Locate the cell with the specified text and output its (X, Y) center coordinate. 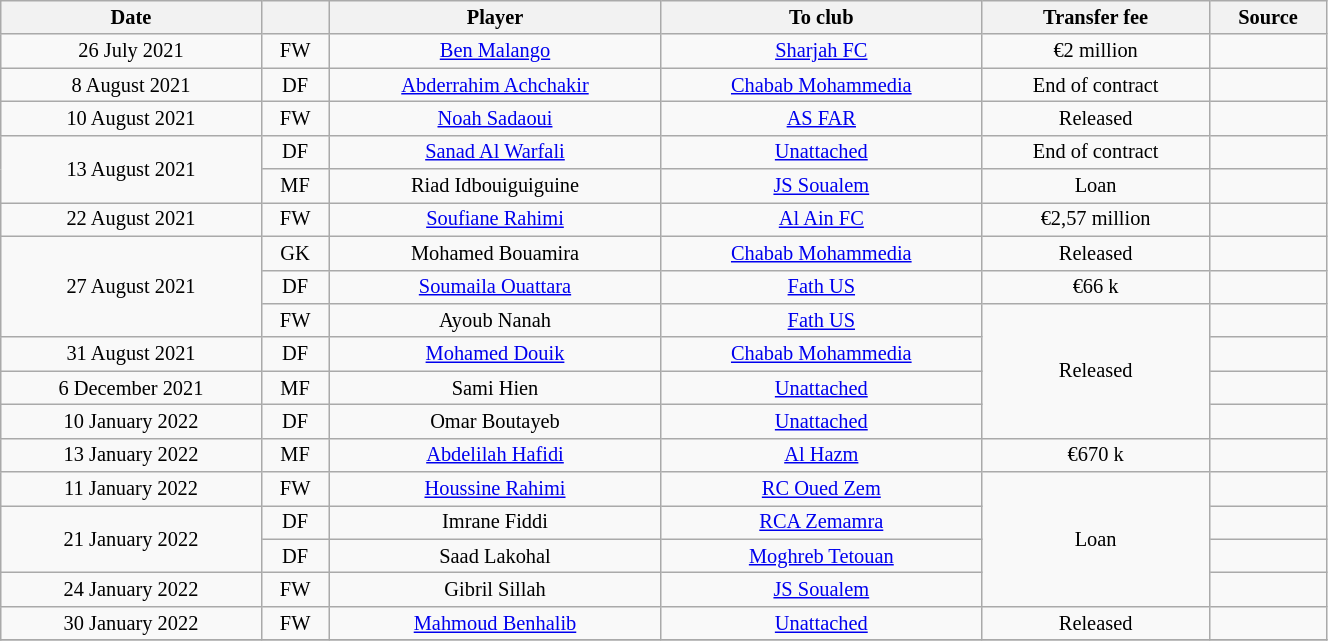
To club (822, 17)
Soufiane Rahimi (495, 219)
30 January 2022 (131, 623)
Omar Boutayeb (495, 421)
Al Ain FC (822, 219)
10 August 2021 (131, 118)
Mohamed Bouamira (495, 253)
Abderrahim Achchakir (495, 85)
Transfer fee (1096, 17)
6 December 2021 (131, 388)
26 July 2021 (131, 51)
10 January 2022 (131, 421)
€670 k (1096, 455)
€66 k (1096, 287)
24 January 2022 (131, 589)
13 January 2022 (131, 455)
Sami Hien (495, 388)
Sharjah FC (822, 51)
GK (295, 253)
Gibril Sillah (495, 589)
Mohamed Douik (495, 354)
27 August 2021 (131, 286)
Soumaila Ouattara (495, 287)
€2,57 million (1096, 219)
22 August 2021 (131, 219)
€2 million (1096, 51)
Abdelilah Hafidi (495, 455)
Source (1268, 17)
RCA Zemamra (822, 522)
Ben Malango (495, 51)
Moghreb Tetouan (822, 556)
Sanad Al Warfali (495, 152)
31 August 2021 (131, 354)
11 January 2022 (131, 489)
RC Oued Zem (822, 489)
Riad Idbouiguiguine (495, 186)
21 January 2022 (131, 538)
8 August 2021 (131, 85)
Al Hazm (822, 455)
Saad Lakohal (495, 556)
13 August 2021 (131, 168)
Imrane Fiddi (495, 522)
Player (495, 17)
Ayoub Nanah (495, 320)
Date (131, 17)
Mahmoud Benhalib (495, 623)
AS FAR (822, 118)
Noah Sadaoui (495, 118)
Houssine Rahimi (495, 489)
